Return (x, y) of the center of cell containing provided text 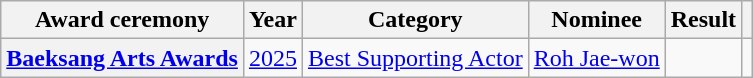
Award ceremony (122, 20)
Baeksang Arts Awards (122, 58)
2025 (272, 58)
Nominee (596, 20)
Result (703, 20)
Best Supporting Actor (415, 58)
Category (415, 20)
Roh Jae-won (596, 58)
Year (272, 20)
